For the text-containing cell, return its midpoint in [X, Y] coordinate format. 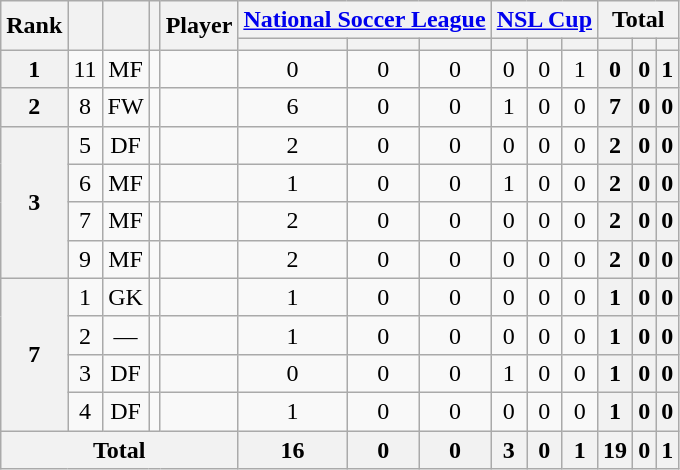
NSL Cup [544, 20]
GK [126, 297]
5 [85, 145]
FW [126, 107]
National Soccer League [364, 20]
19 [616, 449]
4 [85, 411]
Rank [34, 26]
11 [85, 69]
16 [292, 449]
9 [85, 259]
Player [199, 26]
— [126, 335]
8 [85, 107]
